Pinpoint the cell where the given text exists, returning its (X, Y) midpoint coordinate. 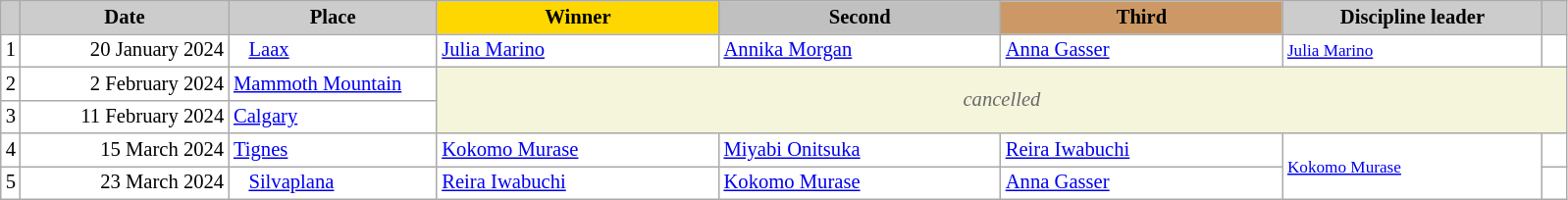
15 March 2024 (125, 150)
2 February 2024 (125, 83)
Mammoth Mountain (333, 83)
Silvaplana (333, 182)
Tignes (333, 150)
1 (11, 50)
Second (860, 17)
11 February 2024 (125, 117)
3 (11, 117)
Laax (333, 50)
4 (11, 150)
Annika Morgan (860, 50)
Discipline leader (1413, 17)
cancelled (1001, 100)
Place (333, 17)
Date (125, 17)
5 (11, 182)
2 (11, 83)
Third (1142, 17)
23 March 2024 (125, 182)
Calgary (333, 117)
Miyabi Onitsuka (860, 150)
20 January 2024 (125, 50)
Winner (577, 17)
